For the text-containing cell, return its midpoint in [X, Y] coordinate format. 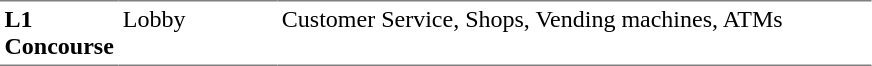
Lobby [198, 33]
Customer Service, Shops, Vending machines, ATMs [574, 33]
L1Concourse [59, 33]
